Find where the given text appears and provide that cell's center as [x, y] coordinate. 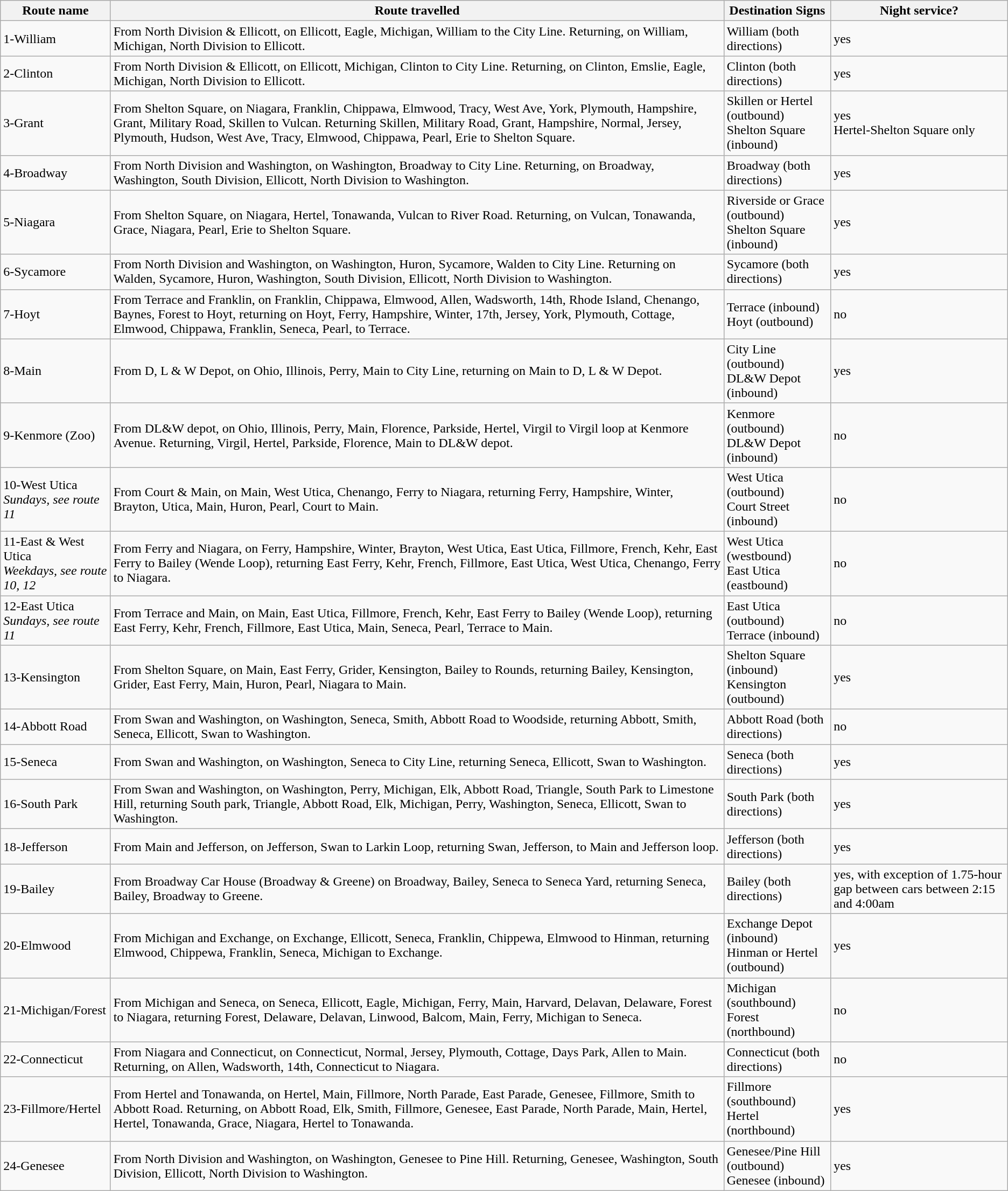
Michigan (southbound)Forest (northbound) [778, 1009]
yes, with exception of 1.75-hour gap between cars between 2:15 and 4:00am [920, 889]
South Park (both directions) [778, 804]
Exchange Depot (inbound)Hinman or Hertel (outbound) [778, 946]
West Utica (westbound)East Utica (eastbound) [778, 563]
Seneca (both directions) [778, 762]
13-Kensington [55, 678]
16-South Park [55, 804]
Destination Signs [778, 11]
From Swan and Washington, on Washington, Seneca, Smith, Abbott Road to Woodside, returning Abbott, Smith, Seneca, Ellicott, Swan to Washington. [417, 727]
Sycamore (both directions) [778, 271]
3-Grant [55, 123]
15-Seneca [55, 762]
From D, L & W Depot, on Ohio, Illinois, Perry, Main to City Line, returning on Main to D, L & W Depot. [417, 371]
From North Division & Ellicott, on Ellicott, Eagle, Michigan, William to the City Line. Returning, on William, Michigan, North Division to Ellicott. [417, 39]
8-Main [55, 371]
Shelton Square (inbound)Kensington (outbound) [778, 678]
1-William [55, 39]
Kenmore (outbound)DL&W Depot (inbound) [778, 435]
18-Jefferson [55, 847]
Riverside or Grace (outbound)Shelton Square (inbound) [778, 222]
Route name [55, 11]
11-East & West UticaWeekdays, see route 10, 12 [55, 563]
20-Elmwood [55, 946]
6-Sycamore [55, 271]
East Utica (outbound)Terrace (inbound) [778, 621]
22-Connecticut [55, 1059]
Abbott Road (both directions) [778, 727]
10-West UticaSundays, see route 11 [55, 499]
19-Bailey [55, 889]
William (both directions) [778, 39]
2-Clinton [55, 73]
From Broadway Car House (Broadway & Greene) on Broadway, Bailey, Seneca to Seneca Yard, returning Seneca, Bailey, Broadway to Greene. [417, 889]
Clinton (both directions) [778, 73]
Fillmore (southbound)Hertel (northbound) [778, 1109]
City Line (outbound)DL&W Depot (inbound) [778, 371]
14-Abbott Road [55, 727]
23-Fillmore/Hertel [55, 1109]
Jefferson (both directions) [778, 847]
5-Niagara [55, 222]
9-Kenmore (Zoo) [55, 435]
yesHertel-Shelton Square only [920, 123]
Terrace (inbound)Hoyt (outbound) [778, 314]
Bailey (both directions) [778, 889]
24-Genesee [55, 1166]
Broadway (both directions) [778, 172]
From Swan and Washington, on Washington, Seneca to City Line, returning Seneca, Ellicott, Swan to Washington. [417, 762]
Genesee/Pine Hill (outbound)Genesee (inbound) [778, 1166]
4-Broadway [55, 172]
From Main and Jefferson, on Jefferson, Swan to Larkin Loop, returning Swan, Jefferson, to Main and Jefferson loop. [417, 847]
Skillen or Hertel (outbound)Shelton Square (inbound) [778, 123]
Route travelled [417, 11]
Night service? [920, 11]
12-East UticaSundays, see route 11 [55, 621]
West Utica (outbound)Court Street (inbound) [778, 499]
21-Michigan/Forest [55, 1009]
7-Hoyt [55, 314]
Connecticut (both directions) [778, 1059]
